Capture the cell that displays the provided text and extract its [X, Y] central coordinate. 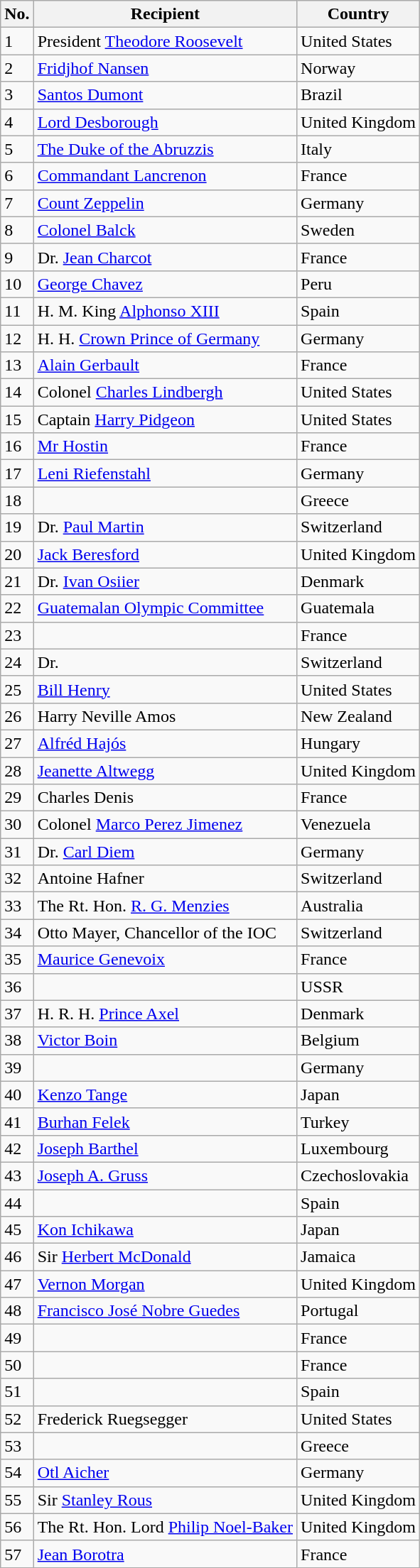
Dr. Ivan Osiier [165, 581]
Portugal [358, 1311]
Czechoslovakia [358, 1175]
16 [17, 446]
Recipient [165, 14]
Brazil [358, 95]
38 [17, 1041]
Dr. Paul Martin [165, 527]
H. R. H. Prince Axel [165, 1014]
20 [17, 554]
2 [17, 68]
Frederick Ruegsegger [165, 1419]
27 [17, 743]
Santos Dumont [165, 95]
34 [17, 933]
12 [17, 339]
Mr Hostin [165, 446]
Country [358, 14]
50 [17, 1365]
Dr. Jean Charcot [165, 257]
President Theodore Roosevelt [165, 41]
Jamaica [358, 1257]
31 [17, 852]
Dr. Carl Diem [165, 852]
54 [17, 1473]
Colonel Marco Perez Jimenez [165, 825]
Count Zeppelin [165, 203]
Australia [358, 906]
1 [17, 41]
H. M. King Alphonso XIII [165, 311]
Luxembourg [358, 1148]
Jean Borotra [165, 1554]
No. [17, 14]
7 [17, 203]
57 [17, 1554]
Antoine Hafner [165, 879]
Belgium [358, 1041]
Venezuela [358, 825]
Norway [358, 68]
Fridjhof Nansen [165, 68]
55 [17, 1500]
5 [17, 149]
Guatemalan Olympic Committee [165, 608]
44 [17, 1203]
18 [17, 500]
41 [17, 1122]
Alfréd Hajós [165, 743]
Otl Aicher [165, 1473]
Lord Desborough [165, 122]
25 [17, 689]
Otto Mayer, Chancellor of the IOC [165, 933]
H. H. Crown Prince of Germany [165, 339]
24 [17, 662]
Kon Ichikawa [165, 1230]
Sir Herbert McDonald [165, 1257]
Colonel Charles Lindbergh [165, 393]
8 [17, 230]
The Duke of the Abruzzis [165, 149]
21 [17, 581]
Italy [358, 149]
6 [17, 176]
40 [17, 1095]
Hungary [358, 743]
Joseph A. Gruss [165, 1175]
23 [17, 635]
Captain Harry Pidgeon [165, 420]
Commandant Lancrenon [165, 176]
Francisco José Nobre Guedes [165, 1311]
11 [17, 311]
45 [17, 1230]
33 [17, 906]
Bill Henry [165, 689]
Charles Denis [165, 798]
46 [17, 1257]
Kenzo Tange [165, 1095]
49 [17, 1338]
Sir Stanley Rous [165, 1500]
9 [17, 257]
Victor Boin [165, 1041]
Leni Riefenstahl [165, 473]
13 [17, 366]
Harry Neville Amos [165, 716]
Jeanette Altwegg [165, 770]
Dr. [165, 662]
Joseph Barthel [165, 1148]
48 [17, 1311]
George Chavez [165, 284]
36 [17, 987]
43 [17, 1175]
42 [17, 1148]
47 [17, 1284]
22 [17, 608]
USSR [358, 987]
Vernon Morgan [165, 1284]
28 [17, 770]
Turkey [358, 1122]
The Rt. Hon. R. G. Menzies [165, 906]
37 [17, 1014]
3 [17, 95]
10 [17, 284]
14 [17, 393]
Jack Beresford [165, 554]
Colonel Balck [165, 230]
New Zealand [358, 716]
30 [17, 825]
Peru [358, 284]
26 [17, 716]
Burhan Felek [165, 1122]
19 [17, 527]
Sweden [358, 230]
35 [17, 960]
32 [17, 879]
15 [17, 420]
53 [17, 1446]
4 [17, 122]
39 [17, 1068]
51 [17, 1392]
Alain Gerbault [165, 366]
Guatemala [358, 608]
56 [17, 1527]
Maurice Genevoix [165, 960]
The Rt. Hon. Lord Philip Noel-Baker [165, 1527]
52 [17, 1419]
17 [17, 473]
29 [17, 798]
